Find where the given text appears and provide that cell's center as (x, y) coordinate. 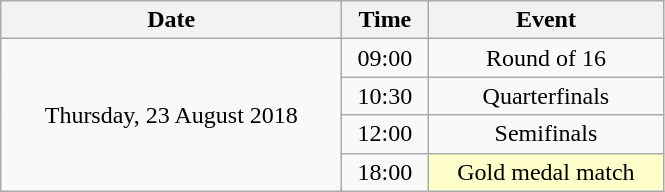
Event (546, 20)
12:00 (385, 134)
Date (172, 20)
10:30 (385, 96)
Thursday, 23 August 2018 (172, 115)
Time (385, 20)
Semifinals (546, 134)
Quarterfinals (546, 96)
Round of 16 (546, 58)
18:00 (385, 172)
09:00 (385, 58)
Gold medal match (546, 172)
